Return [X, Y] of the center of cell containing provided text 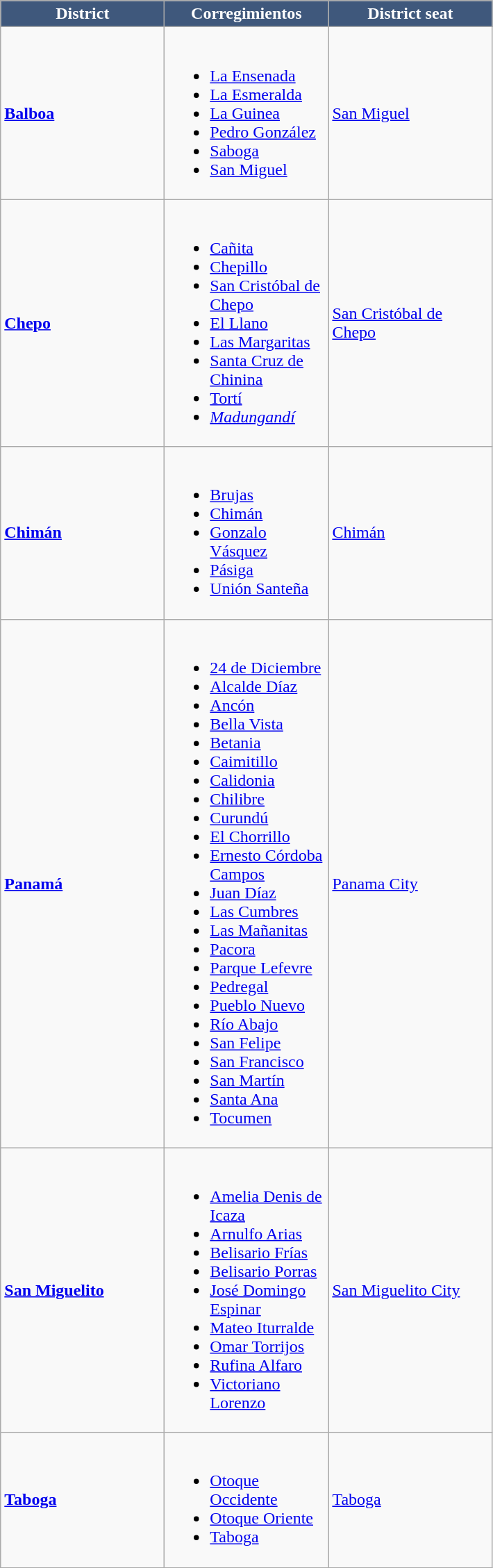
CañitaChepilloSan Cristóbal de ChepoEl LlanoLas MargaritasSanta Cruz de ChininaTortíMadungandí [246, 323]
Balboa [83, 113]
Amelia Denis de IcazaArnulfo AriasBelisario FríasBelisario PorrasJosé Domingo EspinarMateo IturraldeOmar TorrijosRufina AlfaroVictoriano Lorenzo [246, 1290]
San Cristóbal de Chepo [410, 323]
District [83, 14]
San Miguelito City [410, 1290]
Corregimientos [246, 14]
Panamá [83, 884]
Chepo [83, 323]
Panama City [410, 884]
BrujasChimánGonzalo VásquezPásigaUnión Santeña [246, 533]
Otoque OccidenteOtoque OrienteTaboga [246, 1500]
San Miguelito [83, 1290]
San Miguel [410, 113]
La EnsenadaLa EsmeraldaLa GuineaPedro GonzálezSabogaSan Miguel [246, 113]
District seat [410, 14]
